Find where the given text appears and provide that cell's center as [x, y] coordinate. 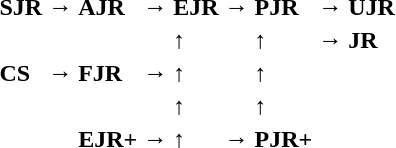
FJR [108, 73]
